Identify which cell holds the provided text, then report its (x, y) central coordinate. 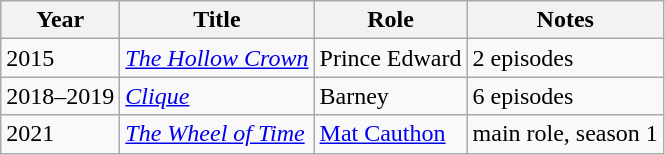
Barney (390, 96)
Clique (217, 96)
6 episodes (565, 96)
Year (60, 20)
2021 (60, 134)
Notes (565, 20)
2018–2019 (60, 96)
2015 (60, 58)
Prince Edward (390, 58)
The Wheel of Time (217, 134)
main role, season 1 (565, 134)
Mat Cauthon (390, 134)
Role (390, 20)
2 episodes (565, 58)
The Hollow Crown (217, 58)
Title (217, 20)
